Locate the cell with the specified text and output its (x, y) center coordinate. 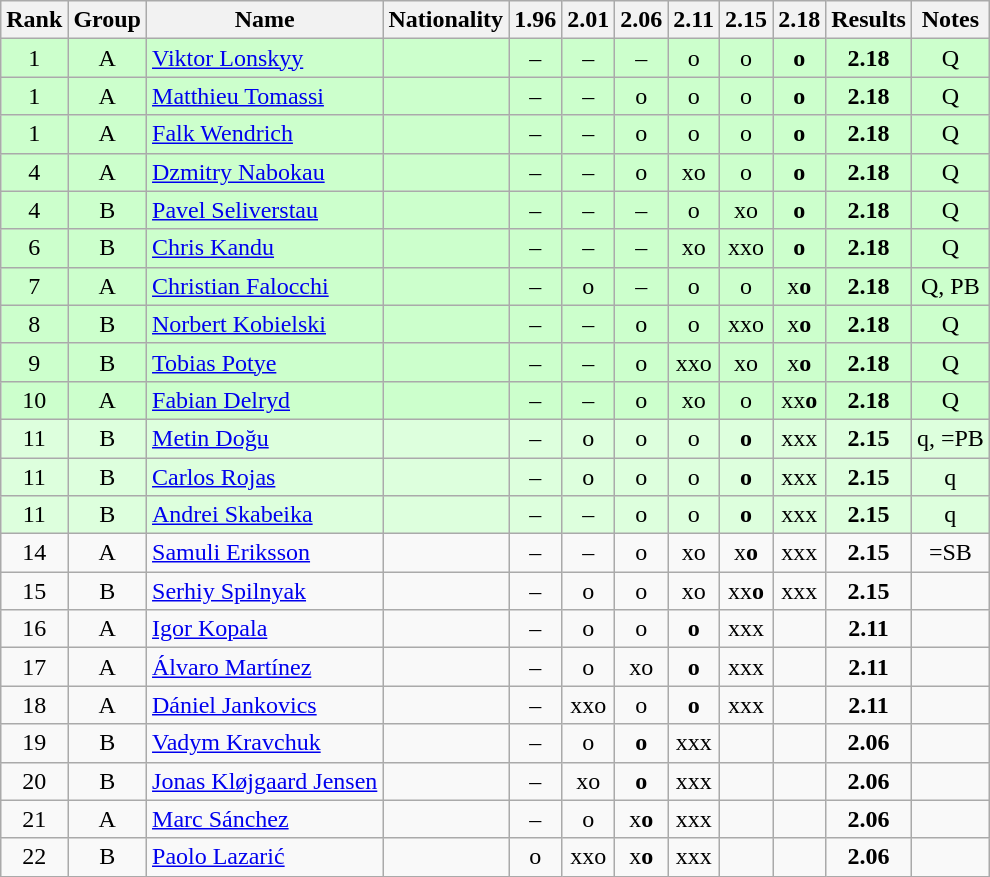
Serhiy Spilnyak (265, 591)
Name (265, 20)
Carlos Rojas (265, 477)
q, =PB (950, 438)
Fabian Delryd (265, 400)
Pavel Seliverstau (265, 210)
Paolo Lazarić (265, 857)
Falk Wendrich (265, 134)
Matthieu Tomassi (265, 96)
2.01 (588, 20)
Viktor Lonskyy (265, 58)
20 (34, 781)
14 (34, 553)
16 (34, 629)
Christian Falocchi (265, 286)
21 (34, 819)
Group (108, 20)
22 (34, 857)
10 (34, 400)
Vadym Kravchuk (265, 743)
Álvaro Martínez (265, 667)
Marc Sánchez (265, 819)
Rank (34, 20)
=SB (950, 553)
18 (34, 705)
Jonas Kløjgaard Jensen (265, 781)
Samuli Eriksson (265, 553)
Dániel Jankovics (265, 705)
19 (34, 743)
7 (34, 286)
Tobias Potye (265, 362)
Results (869, 20)
15 (34, 591)
Igor Kopala (265, 629)
17 (34, 667)
8 (34, 324)
Q, PB (950, 286)
Notes (950, 20)
Dzmitry Nabokau (265, 172)
Norbert Kobielski (265, 324)
Andrei Skabeika (265, 515)
Chris Kandu (265, 248)
1.96 (536, 20)
Metin Doğu (265, 438)
Nationality (446, 20)
9 (34, 362)
6 (34, 248)
